From the cell containing the given text, extract its center point as [x, y] coordinate. 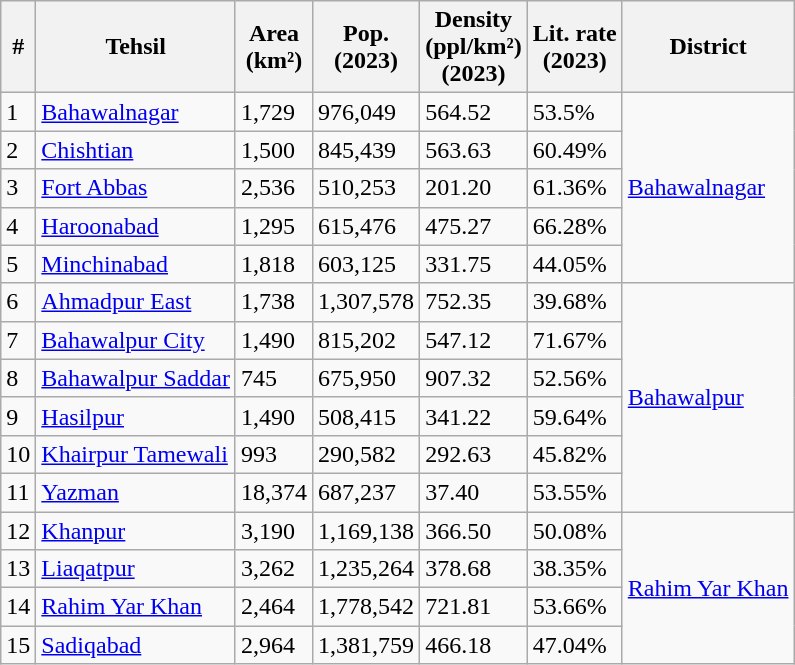
Sadiqabad [136, 645]
66.28% [574, 226]
3 [18, 188]
5 [18, 264]
331.75 [474, 264]
845,439 [366, 150]
13 [18, 569]
721.81 [474, 607]
1,729 [274, 112]
Liaqatpur [136, 569]
44.05% [574, 264]
38.35% [574, 569]
1,169,138 [366, 531]
2 [18, 150]
11 [18, 492]
Yazman [136, 492]
59.64% [574, 416]
Lit. rate(2023) [574, 47]
37.40 [474, 492]
1,738 [274, 302]
Bahawalpur [708, 397]
201.20 [474, 188]
1,307,578 [366, 302]
603,125 [366, 264]
Bahawalpur Saddar [136, 378]
4 [18, 226]
53.5% [574, 112]
1,818 [274, 264]
508,415 [366, 416]
12 [18, 531]
45.82% [574, 454]
341.22 [474, 416]
615,476 [366, 226]
39.68% [574, 302]
Bahawalpur City [136, 340]
Chishtian [136, 150]
9 [18, 416]
47.04% [574, 645]
53.55% [574, 492]
Hasilpur [136, 416]
1 [18, 112]
292.63 [474, 454]
71.67% [574, 340]
Khanpur [136, 531]
745 [274, 378]
475.27 [474, 226]
Haroonabad [136, 226]
7 [18, 340]
18,374 [274, 492]
Tehsil [136, 47]
Minchinabad [136, 264]
8 [18, 378]
1,381,759 [366, 645]
378.68 [474, 569]
2,536 [274, 188]
Area(km²) [274, 47]
Khairpur Tamewali [136, 454]
50.08% [574, 531]
907.32 [474, 378]
290,582 [366, 454]
563.63 [474, 150]
60.49% [574, 150]
53.66% [574, 607]
466.18 [474, 645]
564.52 [474, 112]
1,500 [274, 150]
815,202 [366, 340]
52.56% [574, 378]
2,464 [274, 607]
976,049 [366, 112]
Fort Abbas [136, 188]
# [18, 47]
675,950 [366, 378]
3,190 [274, 531]
752.35 [474, 302]
Pop.(2023) [366, 47]
510,253 [366, 188]
14 [18, 607]
15 [18, 645]
61.36% [574, 188]
Ahmadpur East [136, 302]
1,778,542 [366, 607]
1,295 [274, 226]
6 [18, 302]
3,262 [274, 569]
2,964 [274, 645]
993 [274, 454]
1,235,264 [366, 569]
547.12 [474, 340]
366.50 [474, 531]
District [708, 47]
687,237 [366, 492]
Density(ppl/km²)(2023) [474, 47]
10 [18, 454]
